From the cell containing the given text, extract its center point as (x, y) coordinate. 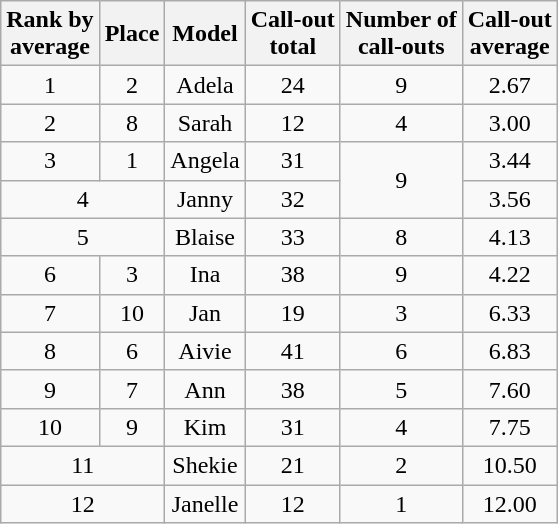
Call-outaverage (510, 34)
6.33 (510, 313)
7.60 (510, 389)
2.67 (510, 85)
12.00 (510, 503)
Jan (205, 313)
21 (292, 465)
6.83 (510, 351)
33 (292, 237)
Shekie (205, 465)
Ina (205, 275)
Kim (205, 427)
Janny (205, 199)
11 (83, 465)
Number ofcall-outs (401, 34)
19 (292, 313)
Adela (205, 85)
Janelle (205, 503)
Aivie (205, 351)
Call-outtotal (292, 34)
Angela (205, 161)
10.50 (510, 465)
3.44 (510, 161)
Rank byaverage (50, 34)
24 (292, 85)
Blaise (205, 237)
3.00 (510, 123)
Place (132, 34)
Sarah (205, 123)
7.75 (510, 427)
41 (292, 351)
32 (292, 199)
Ann (205, 389)
Model (205, 34)
4.22 (510, 275)
3.56 (510, 199)
4.13 (510, 237)
